For the text-containing cell, return its midpoint in (X, Y) coordinate format. 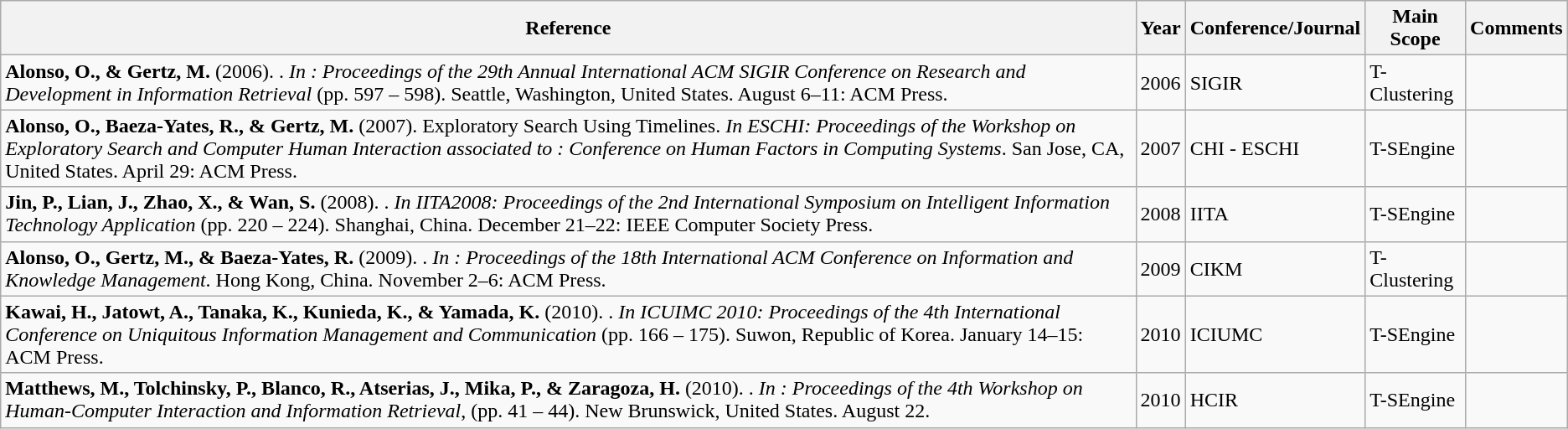
Comments (1517, 28)
2006 (1161, 82)
ICIUMC (1275, 334)
2007 (1161, 148)
2009 (1161, 268)
2008 (1161, 214)
Year (1161, 28)
HCIR (1275, 401)
CIKM (1275, 268)
Reference (568, 28)
IITA (1275, 214)
Main Scope (1416, 28)
Conference/Journal (1275, 28)
CHI - ESCHI (1275, 148)
SIGIR (1275, 82)
